Output the [X, Y] coordinate of the center of the cell containing the given text.  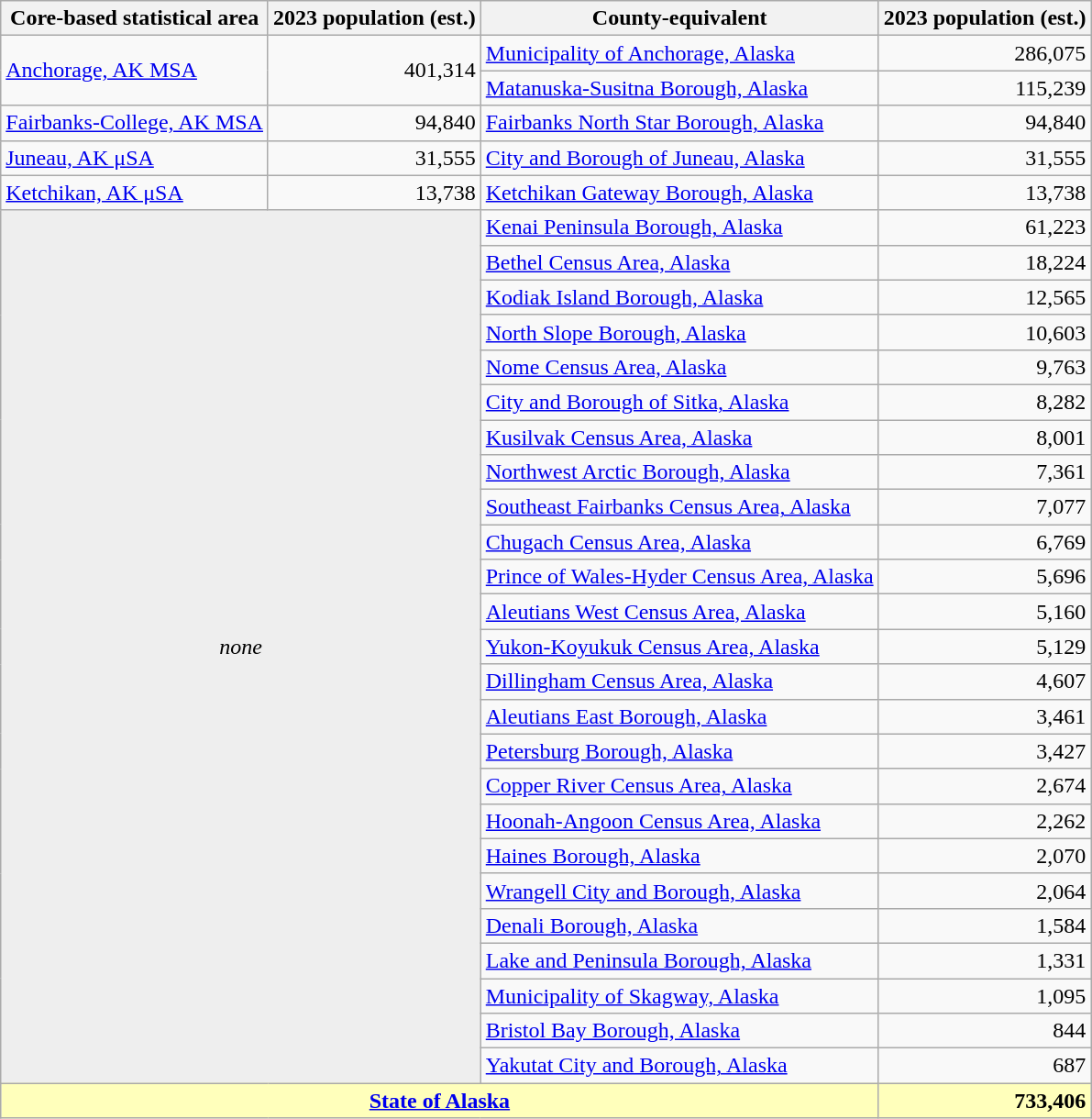
1,331 [985, 960]
401,314 [374, 71]
Copper River Census Area, Alaska [679, 786]
1,095 [985, 995]
Nome Census Area, Alaska [679, 367]
Lake and Peninsula Borough, Alaska [679, 960]
Aleutians West Census Area, Alaska [679, 612]
5,160 [985, 612]
2,674 [985, 786]
12,565 [985, 297]
8,282 [985, 402]
844 [985, 1031]
Matanuska-Susitna Borough, Alaska [679, 88]
7,361 [985, 472]
Denali Borough, Alaska [679, 925]
3,461 [985, 716]
Chugach Census Area, Alaska [679, 542]
Ketchikan, AK μSA [135, 193]
687 [985, 1066]
Prince of Wales-Hyder Census Area, Alaska [679, 577]
Municipality of Skagway, Alaska [679, 995]
Bethel Census Area, Alaska [679, 262]
Hoonah-Angoon Census Area, Alaska [679, 821]
North Slope Borough, Alaska [679, 332]
8,001 [985, 438]
Juneau, AK μSA [135, 158]
3,427 [985, 751]
City and Borough of Sitka, Alaska [679, 402]
4,607 [985, 681]
Kusilvak Census Area, Alaska [679, 438]
Municipality of Anchorage, Alaska [679, 53]
733,406 [985, 1101]
2,070 [985, 856]
Petersburg Borough, Alaska [679, 751]
Kodiak Island Borough, Alaska [679, 297]
Wrangell City and Borough, Alaska [679, 891]
6,769 [985, 542]
7,077 [985, 507]
Northwest Arctic Borough, Alaska [679, 472]
Dillingham Census Area, Alaska [679, 681]
2,064 [985, 891]
5,129 [985, 647]
Aleutians East Borough, Alaska [679, 716]
none [240, 647]
Haines Borough, Alaska [679, 856]
County-equivalent [679, 18]
18,224 [985, 262]
Bristol Bay Borough, Alaska [679, 1031]
Ketchikan Gateway Borough, Alaska [679, 193]
286,075 [985, 53]
State of Alaska [440, 1101]
9,763 [985, 367]
Southeast Fairbanks Census Area, Alaska [679, 507]
61,223 [985, 227]
10,603 [985, 332]
Anchorage, AK MSA [135, 71]
City and Borough of Juneau, Alaska [679, 158]
Fairbanks-College, AK MSA [135, 123]
Yukon-Koyukuk Census Area, Alaska [679, 647]
115,239 [985, 88]
2,262 [985, 821]
Core-based statistical area [135, 18]
Yakutat City and Borough, Alaska [679, 1066]
Kenai Peninsula Borough, Alaska [679, 227]
5,696 [985, 577]
Fairbanks North Star Borough, Alaska [679, 123]
1,584 [985, 925]
